Provide the (X, Y) coordinate of the cell's center where the given text is located.  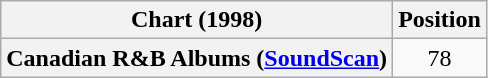
Chart (1998) (197, 20)
78 (440, 58)
Position (440, 20)
Canadian R&B Albums (SoundScan) (197, 58)
